From the cell containing the given text, extract its center point as (X, Y) coordinate. 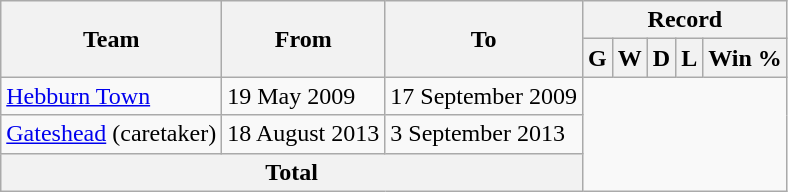
Team (112, 39)
W (630, 58)
Hebburn Town (112, 96)
18 August 2013 (304, 134)
Win % (746, 58)
17 September 2009 (484, 96)
Record (684, 20)
D (661, 58)
19 May 2009 (304, 96)
L (690, 58)
3 September 2013 (484, 134)
From (304, 39)
G (597, 58)
Gateshead (caretaker) (112, 134)
To (484, 39)
Total (292, 172)
